Pinpoint the cell where the given text exists, returning its [X, Y] midpoint coordinate. 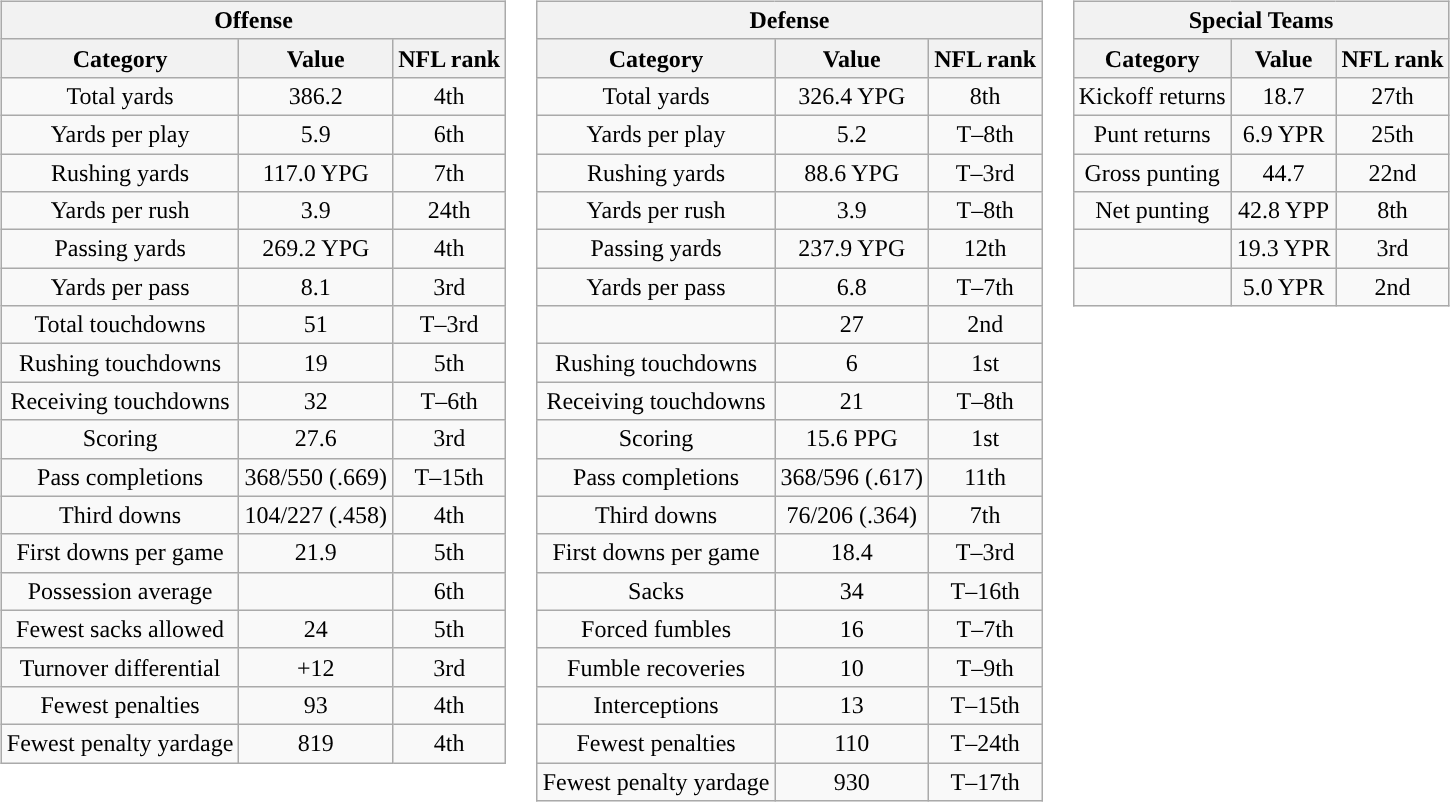
819 [316, 743]
104/227 (.458) [316, 515]
6.8 [852, 287]
326.4 YPG [852, 96]
6 [852, 363]
42.8 YPP [1284, 211]
Defense [789, 20]
Total touchdowns [120, 325]
21.9 [316, 553]
T–6th [450, 401]
51 [316, 325]
88.6 YPG [852, 173]
76/206 (.364) [852, 515]
10 [852, 667]
117.0 YPG [316, 173]
Turnover differential [120, 667]
Sacks [656, 591]
386.2 [316, 96]
12th [986, 249]
Forced fumbles [656, 629]
15.6 PPG [852, 439]
+12 [316, 667]
24th [450, 211]
21 [852, 401]
Special Teams [1261, 20]
16 [852, 629]
32 [316, 401]
368/596 (.617) [852, 477]
Fewest sacks allowed [120, 629]
T–16th [986, 591]
34 [852, 591]
44.7 [1284, 173]
27th [1392, 96]
Gross punting [1152, 173]
93 [316, 705]
110 [852, 743]
8.1 [316, 287]
Possession average [120, 591]
930 [852, 781]
18.7 [1284, 96]
13 [852, 705]
T–24th [986, 743]
19.3 YPR [1284, 249]
368/550 (.669) [316, 477]
Offense [253, 20]
11th [986, 477]
Interceptions [656, 705]
19 [316, 363]
6.9 YPR [1284, 134]
237.9 YPG [852, 249]
Kickoff returns [1152, 96]
Net punting [1152, 211]
22nd [1392, 173]
Fumble recoveries [656, 667]
T–9th [986, 667]
5.9 [316, 134]
25th [1392, 134]
18.4 [852, 553]
5.0 YPR [1284, 287]
5.2 [852, 134]
27.6 [316, 439]
269.2 YPG [316, 249]
27 [852, 325]
Punt returns [1152, 134]
24 [316, 629]
T–17th [986, 781]
